Output the (x, y) coordinate of the center of the cell containing the given text.  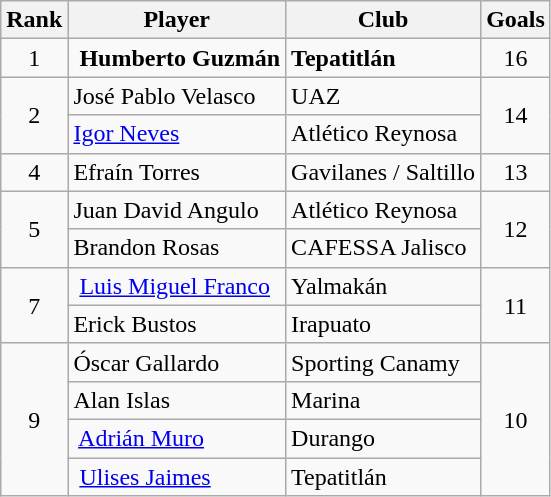
1 (34, 58)
Efraín Torres (177, 172)
Juan David Angulo (177, 210)
7 (34, 305)
José Pablo Velasco (177, 96)
Brandon Rosas (177, 248)
Gavilanes / Saltillo (384, 172)
Sporting Canamy (384, 362)
Humberto Guzmán (177, 58)
9 (34, 419)
Goals (516, 20)
5 (34, 229)
Luis Miguel Franco (177, 286)
Rank (34, 20)
4 (34, 172)
10 (516, 419)
Óscar Gallardo (177, 362)
Erick Bustos (177, 324)
Irapuato (384, 324)
Yalmakán (384, 286)
Ulises Jaimes (177, 477)
14 (516, 115)
CAFESSA Jalisco (384, 248)
Adrián Muro (177, 438)
11 (516, 305)
12 (516, 229)
Marina (384, 400)
16 (516, 58)
Durango (384, 438)
UAZ (384, 96)
Club (384, 20)
Alan Islas (177, 400)
Igor Neves (177, 134)
2 (34, 115)
13 (516, 172)
Player (177, 20)
